Pinpoint the cell where the given text exists, returning its [X, Y] midpoint coordinate. 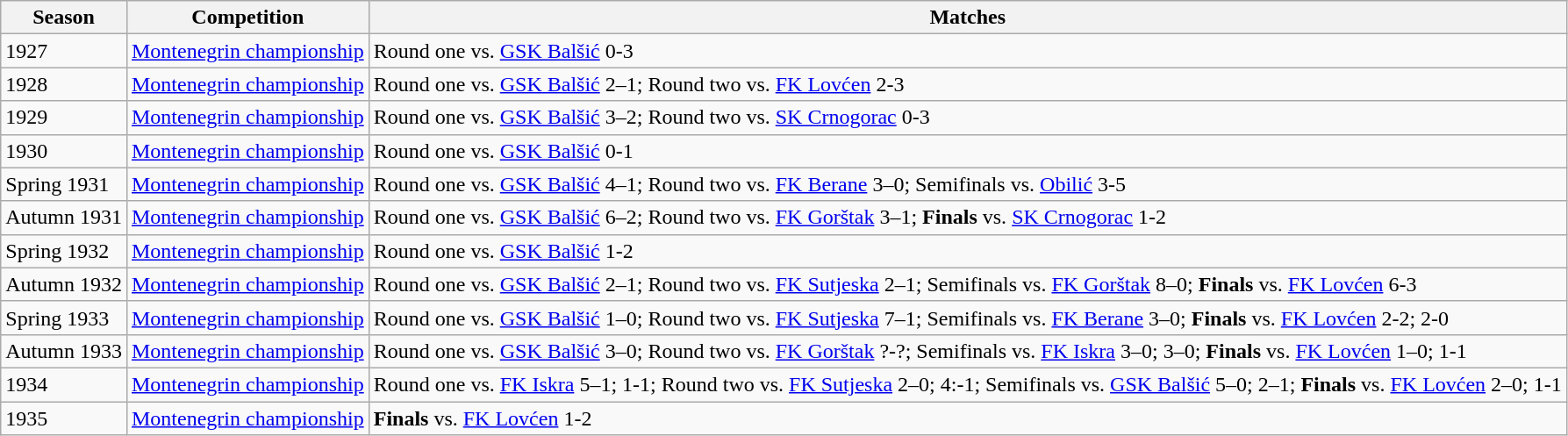
1928 [64, 84]
Season [64, 18]
Round one vs. GSK Balšić 0-1 [967, 151]
Round one vs. GSK Balšić 2–1; Round two vs. FK Sutjeska 2–1; Semifinals vs. FK Gorštak 8–0; Finals vs. FK Lovćen 6-3 [967, 284]
Round one vs. GSK Balšić 2–1; Round two vs. FK Lovćen 2-3 [967, 84]
Round one vs. GSK Balšić 3–0; Round two vs. FK Gorštak ?-?; Semifinals vs. FK Iskra 3–0; 3–0; Finals vs. FK Lovćen 1–0; 1-1 [967, 351]
Round one vs. GSK Balšić 1-2 [967, 251]
Matches [967, 18]
Round one vs. FK Iskra 5–1; 1-1; Round two vs. FK Sutjeska 2–0; 4:-1; Semifinals vs. GSK Balšić 5–0; 2–1; Finals vs. FK Lovćen 2–0; 1-1 [967, 384]
Finals vs. FK Lovćen 1-2 [967, 418]
Round one vs. GSK Balšić 1–0; Round two vs. FK Sutjeska 7–1; Semifinals vs. FK Berane 3–0; Finals vs. FK Lovćen 2-2; 2-0 [967, 318]
1929 [64, 118]
1934 [64, 384]
Round one vs. GSK Balšić 4–1; Round two vs. FK Berane 3–0; Semifinals vs. Obilić 3-5 [967, 184]
Autumn 1933 [64, 351]
Spring 1931 [64, 184]
Round one vs. GSK Balšić 0-3 [967, 51]
1927 [64, 51]
Round one vs. GSK Balšić 3–2; Round two vs. SK Crnogorac 0-3 [967, 118]
Spring 1933 [64, 318]
1930 [64, 151]
Competition [247, 18]
Autumn 1931 [64, 218]
Autumn 1932 [64, 284]
Spring 1932 [64, 251]
1935 [64, 418]
Round one vs. GSK Balšić 6–2; Round two vs. FK Gorštak 3–1; Finals vs. SK Crnogorac 1-2 [967, 218]
